Capture the cell that displays the provided text and extract its [x, y] central coordinate. 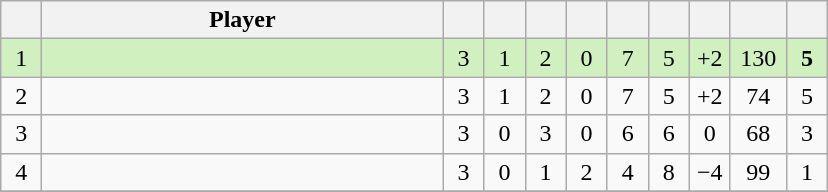
74 [758, 96]
99 [758, 172]
8 [668, 172]
−4 [710, 172]
130 [758, 58]
Player [242, 20]
68 [758, 134]
